Detect which cell encompasses the target text, then output its (x, y) center coordinate. 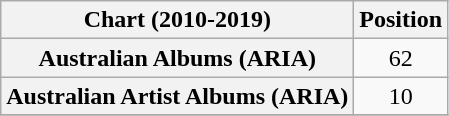
Australian Albums (ARIA) (178, 58)
62 (401, 58)
Position (401, 20)
10 (401, 96)
Australian Artist Albums (ARIA) (178, 96)
Chart (2010-2019) (178, 20)
